Pinpoint the cell where the given text exists, returning its (x, y) midpoint coordinate. 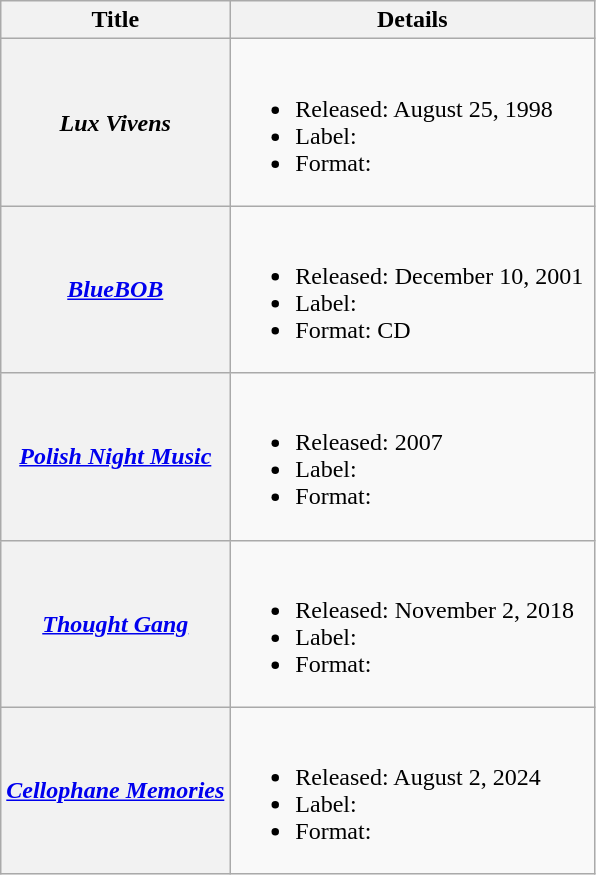
Thought Gang (116, 624)
Cellophane Memories (116, 790)
BlueBOB (116, 290)
Lux Vivens (116, 122)
Title (116, 20)
Released: 2007 Label: Format: (412, 456)
Released: August 2, 2024 Label: Format: (412, 790)
Details (412, 20)
Released: August 25, 1998 Label: Format: (412, 122)
Released: December 10, 2001 Label: Format: CD (412, 290)
Polish Night Music (116, 456)
Released: November 2, 2018 Label: Format: (412, 624)
